Detect which cell encompasses the target text, then output its (X, Y) center coordinate. 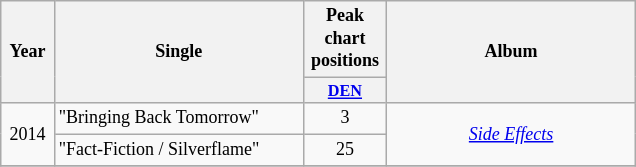
2014 (28, 134)
Side Effects (512, 134)
25 (345, 150)
Peak chart positions (345, 39)
3 (345, 118)
Single (178, 52)
"Bringing Back Tomorrow" (178, 118)
Year (28, 52)
DEN (345, 90)
Album (512, 52)
"Fact-Fiction / Silverflame" (178, 150)
